Scan for the cell matching the given text and deliver its [X, Y] coordinate at center. 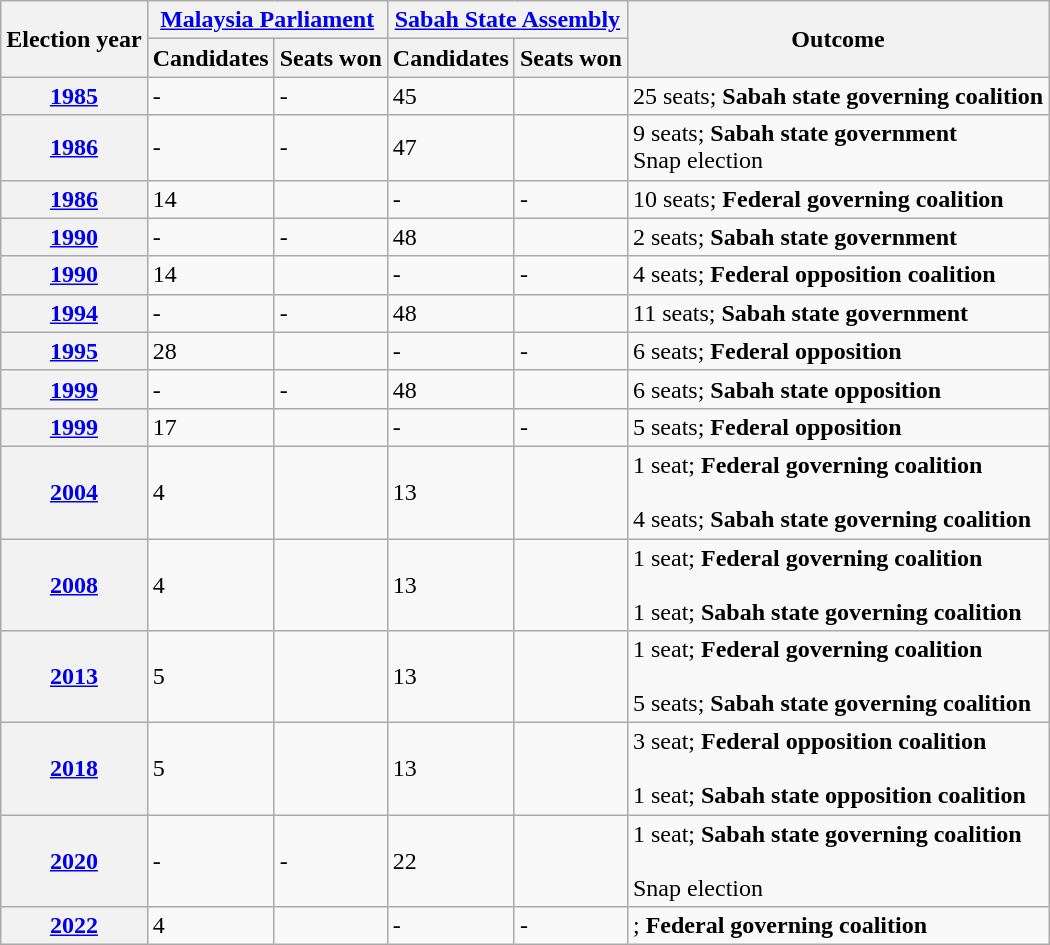
47 [450, 148]
2022 [74, 926]
1 seat; Federal governing coalition 4 seats; Sabah state governing coalition [838, 492]
10 seats; Federal governing coalition [838, 199]
22 [450, 861]
Election year [74, 39]
11 seats; Sabah state government [838, 313]
17 [210, 427]
28 [210, 351]
6 seats; Sabah state opposition [838, 389]
Malaysia Parliament [267, 20]
2004 [74, 492]
Sabah State Assembly [507, 20]
9 seats; Sabah state governmentSnap election [838, 148]
1 seat; Federal governing coalition 5 seats; Sabah state governing coalition [838, 677]
2018 [74, 769]
2008 [74, 584]
6 seats; Federal opposition [838, 351]
25 seats; Sabah state governing coalition [838, 96]
1985 [74, 96]
3 seat; Federal opposition coalition 1 seat; Sabah state opposition coalition [838, 769]
4 seats; Federal opposition coalition [838, 275]
1 seat; Federal governing coalition 1 seat; Sabah state governing coalition [838, 584]
1995 [74, 351]
; Federal governing coalition [838, 926]
5 seats; Federal opposition [838, 427]
Outcome [838, 39]
2 seats; Sabah state government [838, 237]
1 seat; Sabah state governing coalition Snap election [838, 861]
1994 [74, 313]
2020 [74, 861]
2013 [74, 677]
45 [450, 96]
